Pinpoint the cell where the given text exists, returning its [x, y] midpoint coordinate. 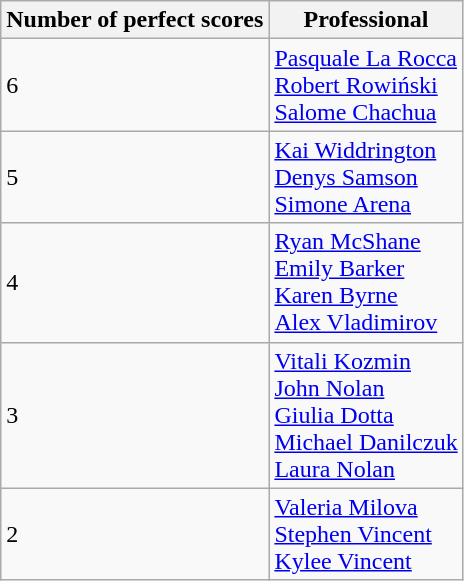
Vitali Kozmin John Nolan Giulia Dotta Michael Danilczuk Laura Nolan [366, 415]
5 [135, 177]
Professional [366, 20]
3 [135, 415]
Kai Widdrington Denys Samson Simone Arena [366, 177]
4 [135, 282]
6 [135, 85]
2 [135, 534]
Pasquale La Rocca Robert Rowiński Salome Chachua [366, 85]
Ryan McShane Emily Barker Karen Byrne Alex Vladimirov [366, 282]
Valeria MilovaStephen Vincent Kylee Vincent [366, 534]
Number of perfect scores [135, 20]
